Locate the cell with the specified text and output its (x, y) center coordinate. 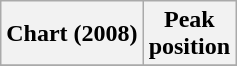
Chart (2008) (72, 34)
Peakposition (189, 34)
